Scan for the cell matching the given text and deliver its [x, y] coordinate at center. 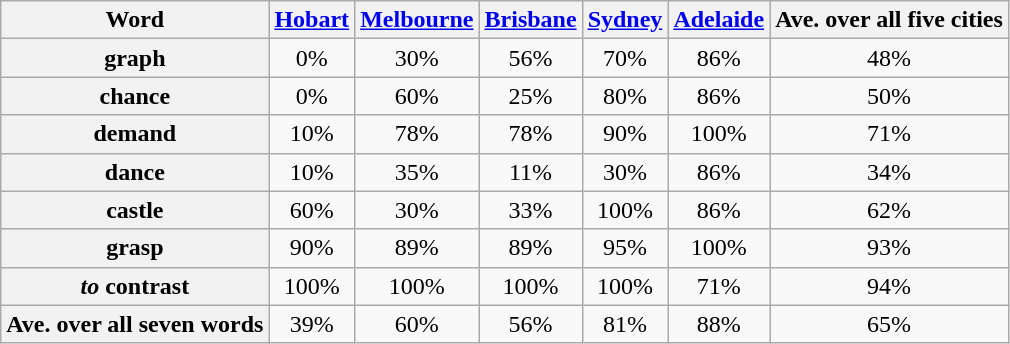
25% [530, 96]
Brisbane [530, 20]
Hobart [312, 20]
95% [625, 248]
chance [135, 96]
Sydney [625, 20]
Adelaide [719, 20]
93% [890, 248]
Melbourne [417, 20]
to contrast [135, 286]
48% [890, 58]
demand [135, 134]
35% [417, 172]
70% [625, 58]
39% [312, 324]
88% [719, 324]
94% [890, 286]
62% [890, 210]
65% [890, 324]
33% [530, 210]
castle [135, 210]
80% [625, 96]
Ave. over all seven words [135, 324]
grasp [135, 248]
graph [135, 58]
50% [890, 96]
34% [890, 172]
dance [135, 172]
81% [625, 324]
Word [135, 20]
11% [530, 172]
Ave. over all five cities [890, 20]
